Detect which cell encompasses the target text, then output its [x, y] center coordinate. 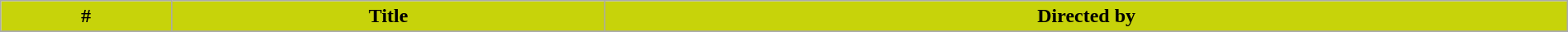
Title [389, 16]
# [86, 16]
Directed by [1087, 16]
